Extract the [x, y] coordinate from the center of the cell holding the provided text.  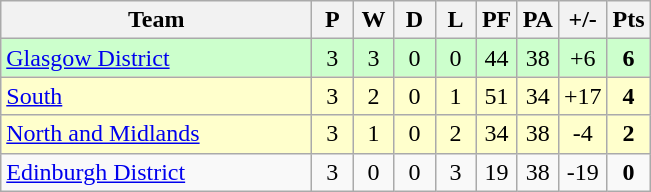
D [414, 20]
P [332, 20]
Pts [628, 20]
Glasgow District [156, 58]
44 [496, 58]
19 [496, 172]
-4 [582, 134]
+6 [582, 58]
Edinburgh District [156, 172]
4 [628, 96]
PA [538, 20]
6 [628, 58]
51 [496, 96]
L [456, 20]
Team [156, 20]
North and Midlands [156, 134]
+/- [582, 20]
PF [496, 20]
+17 [582, 96]
W [374, 20]
-19 [582, 172]
South [156, 96]
